Return (x, y) of the center of cell containing provided text 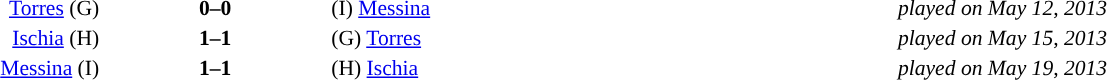
(G) Torres (612, 38)
1–1 (215, 38)
